For the text-containing cell, return its midpoint in [x, y] coordinate format. 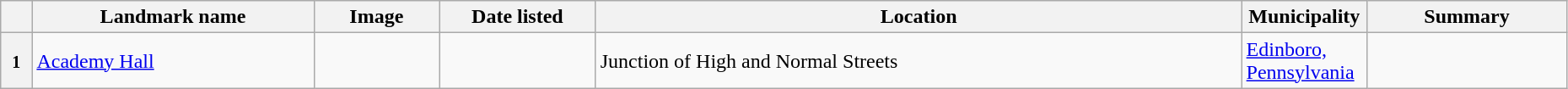
Location [919, 17]
Summary [1468, 17]
Edinboro, Pennsylvania [1304, 61]
Image [376, 17]
Landmark name [173, 17]
Academy Hall [173, 61]
Municipality [1304, 17]
1 [17, 61]
Junction of High and Normal Streets [919, 61]
Date listed [518, 17]
